Locate the cell with the specified text and output its (x, y) center coordinate. 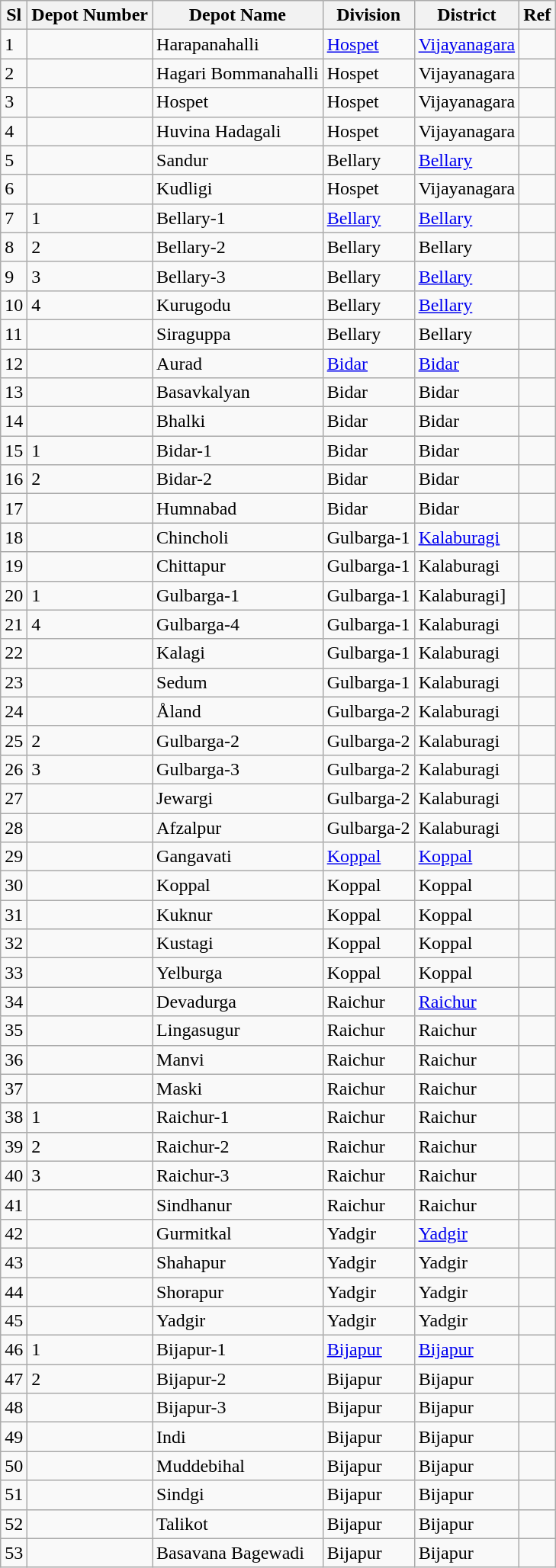
52 (14, 1524)
Huvina Hadagali (238, 131)
11 (14, 334)
Division (368, 15)
Kuknur (238, 915)
17 (14, 508)
Shorapur (238, 1292)
22 (14, 653)
Gangavati (238, 857)
42 (14, 1233)
Devadurga (238, 1002)
Talikot (238, 1524)
32 (14, 944)
Sandur (238, 160)
40 (14, 1175)
Sindgi (238, 1495)
Lingasugur (238, 1031)
46 (14, 1350)
5 (14, 160)
Maski (238, 1089)
Bellary-1 (238, 218)
19 (14, 566)
Gulbarga-4 (238, 624)
16 (14, 479)
30 (14, 886)
Bidar-2 (238, 479)
Sedum (238, 682)
6 (14, 189)
12 (14, 364)
Kalaburagi] (467, 595)
Gurmitkal (238, 1233)
Raichur-3 (238, 1175)
10 (14, 305)
Chittapur (238, 566)
20 (14, 595)
50 (14, 1466)
41 (14, 1204)
Kustagi (238, 944)
23 (14, 682)
Raichur-1 (238, 1117)
51 (14, 1495)
Gulbarga-3 (238, 769)
37 (14, 1089)
28 (14, 827)
Kurugodu (238, 305)
33 (14, 973)
47 (14, 1379)
Ref (537, 15)
District (467, 15)
Aurad (238, 364)
Chincholi (238, 537)
Jewargi (238, 798)
13 (14, 393)
Kudligi (238, 189)
Hagari Bommanahalli (238, 73)
49 (14, 1437)
Bhalki (238, 422)
29 (14, 857)
43 (14, 1262)
21 (14, 624)
15 (14, 451)
53 (14, 1553)
Indi (238, 1437)
Harapanahalli (238, 44)
Siraguppa (238, 334)
Sindhanur (238, 1204)
Yelburga (238, 973)
45 (14, 1321)
24 (14, 711)
Shahapur (238, 1262)
Depot Number (90, 15)
31 (14, 915)
Bidar-1 (238, 451)
Humnabad (238, 508)
Bellary-3 (238, 276)
Basavana Bagewadi (238, 1553)
Kalagi (238, 653)
38 (14, 1117)
Depot Name (238, 15)
35 (14, 1031)
Bijapur-2 (238, 1379)
Manvi (238, 1060)
34 (14, 1002)
18 (14, 537)
9 (14, 276)
39 (14, 1146)
Bijapur-1 (238, 1350)
27 (14, 798)
7 (14, 218)
44 (14, 1292)
8 (14, 247)
36 (14, 1060)
Raichur-2 (238, 1146)
Bijapur-3 (238, 1408)
Bellary-2 (238, 247)
Afzalpur (238, 827)
14 (14, 422)
Åland (238, 711)
Muddebihal (238, 1466)
26 (14, 769)
Basavkalyan (238, 393)
Sl (14, 15)
25 (14, 740)
48 (14, 1408)
